Pinpoint the cell where the given text exists, returning its (X, Y) midpoint coordinate. 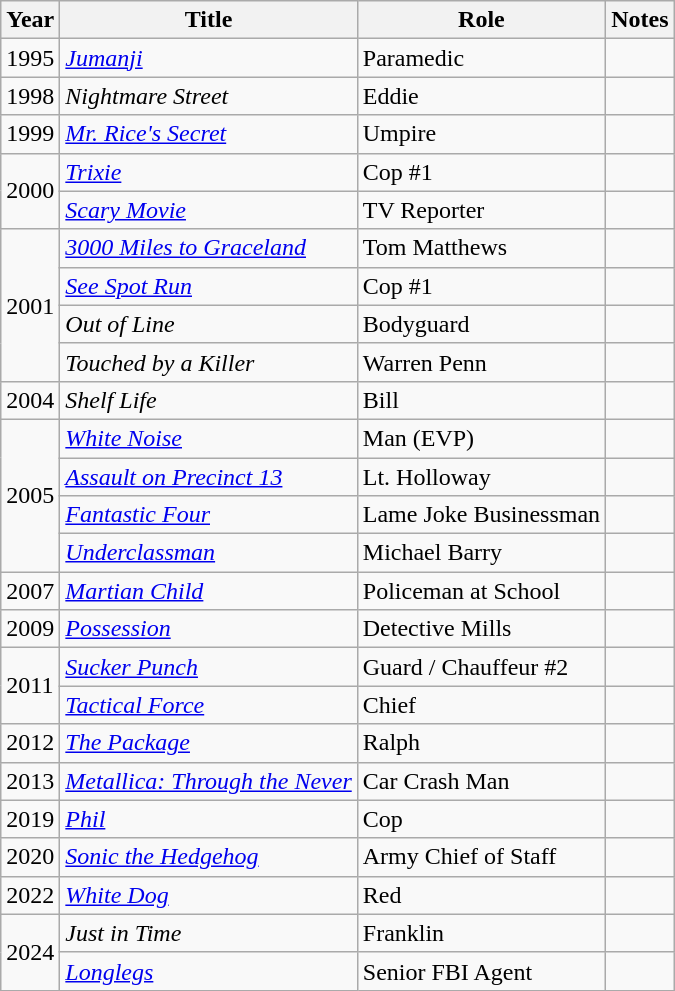
Nightmare Street (208, 96)
White Dog (208, 895)
Tactical Force (208, 705)
Fantastic Four (208, 515)
1998 (30, 96)
See Spot Run (208, 286)
Scary Movie (208, 210)
Touched by a Killer (208, 362)
2001 (30, 305)
Paramedic (481, 58)
2012 (30, 743)
1995 (30, 58)
Red (481, 895)
Mr. Rice's Secret (208, 134)
2013 (30, 781)
Warren Penn (481, 362)
2004 (30, 400)
Bill (481, 400)
Cop (481, 819)
2024 (30, 952)
Guard / Chauffeur #2 (481, 667)
2005 (30, 495)
Assault on Precinct 13 (208, 477)
Lame Joke Businessman (481, 515)
2020 (30, 857)
Umpire (481, 134)
2022 (30, 895)
Shelf Life (208, 400)
Just in Time (208, 933)
Eddie (481, 96)
Tom Matthews (481, 248)
Jumanji (208, 58)
Year (30, 20)
Ralph (481, 743)
TV Reporter (481, 210)
Underclassman (208, 553)
2019 (30, 819)
Policeman at School (481, 591)
Longlegs (208, 971)
3000 Miles to Graceland (208, 248)
Notes (640, 20)
Phil (208, 819)
2009 (30, 629)
Role (481, 20)
1999 (30, 134)
Car Crash Man (481, 781)
Title (208, 20)
Bodyguard (481, 324)
Trixie (208, 172)
Lt. Holloway (481, 477)
Sonic the Hedgehog (208, 857)
Chief (481, 705)
Man (EVP) (481, 438)
Michael Barry (481, 553)
Possession (208, 629)
Army Chief of Staff (481, 857)
Out of Line (208, 324)
Senior FBI Agent (481, 971)
2000 (30, 191)
2011 (30, 686)
2007 (30, 591)
Franklin (481, 933)
Sucker Punch (208, 667)
White Noise (208, 438)
Detective Mills (481, 629)
Metallica: Through the Never (208, 781)
The Package (208, 743)
Martian Child (208, 591)
